Output the [X, Y] coordinate of the center of the cell containing the given text.  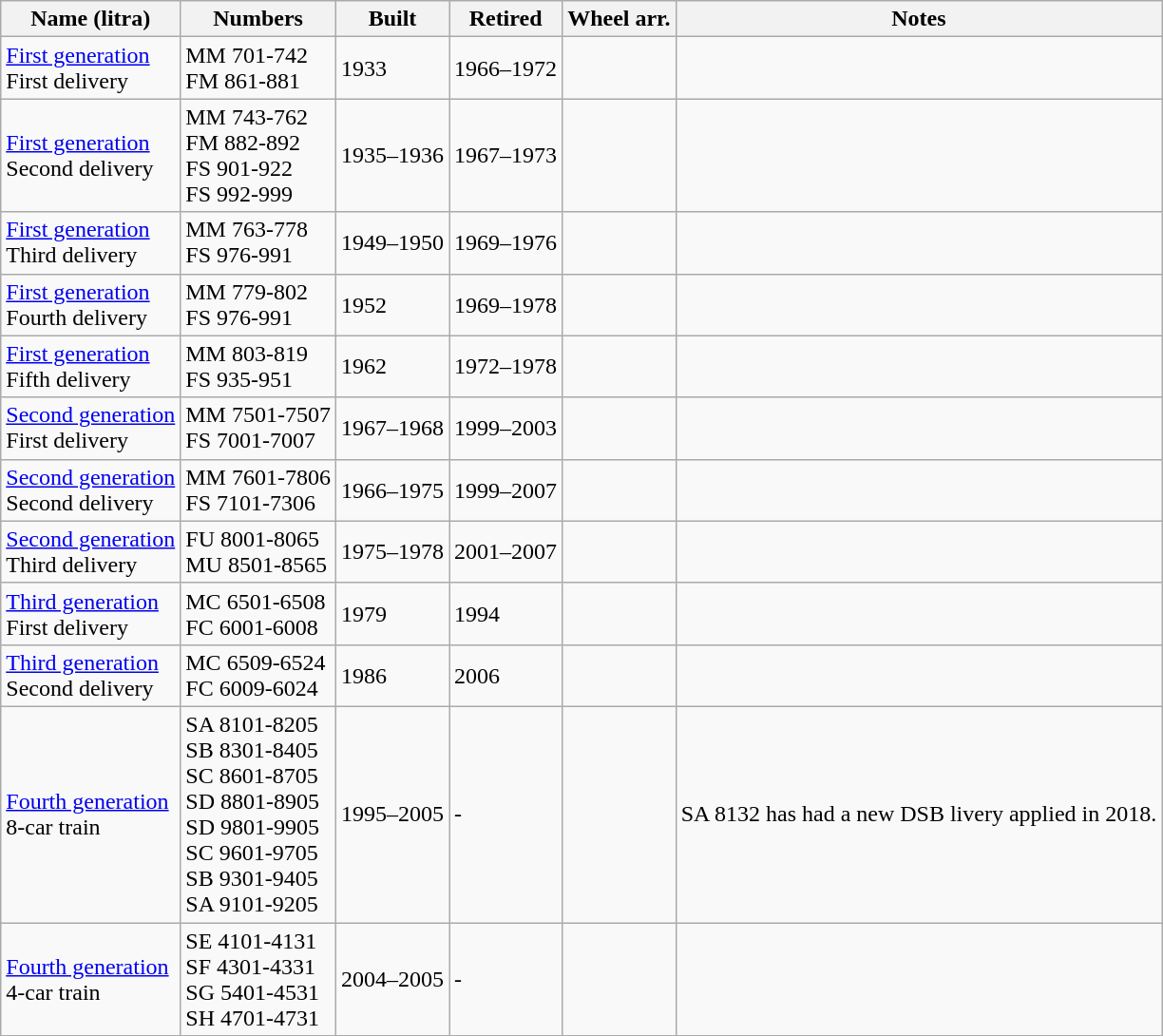
1966–1975 [391, 490]
2004–2005 [391, 979]
1994 [505, 614]
1999–2003 [505, 428]
Third generationSecond delivery [91, 675]
Notes [919, 19]
1975–1978 [391, 551]
Built [391, 19]
Wheel arr. [620, 19]
First generationFifth delivery [91, 367]
1995–2005 [391, 814]
SE 4101-4131SF 4301-4331SG 5401-4531SH 4701-4731 [258, 979]
1935–1936 [391, 156]
1972–1978 [505, 367]
Name (litra) [91, 19]
1967–1973 [505, 156]
1952 [391, 304]
1999–2007 [505, 490]
1967–1968 [391, 428]
FU 8001-8065MU 8501-8565 [258, 551]
2006 [505, 675]
First generationFourth delivery [91, 304]
2001–2007 [505, 551]
1962 [391, 367]
Third generationFirst delivery [91, 614]
Numbers [258, 19]
MM 779-802FS 976-991 [258, 304]
1979 [391, 614]
MM 803-819FS 935-951 [258, 367]
Second generationFirst delivery [91, 428]
MC 6501-6508FC 6001-6008 [258, 614]
1966–1972 [505, 68]
MM 701-742FM 861-881 [258, 68]
SA 8101-8205SB 8301-8405SC 8601-8705SD 8801-8905SD 9801-9905SC 9601-9705SB 9301-9405SA 9101-9205 [258, 814]
Second generationThird delivery [91, 551]
First generationFirst delivery [91, 68]
MM 763-778FS 976-991 [258, 243]
1969–1976 [505, 243]
Second generationSecond delivery [91, 490]
Fourth generation8-car train [91, 814]
SA 8132 has had a new DSB livery applied in 2018. [919, 814]
1986 [391, 675]
MM 7601-7806FS 7101-7306 [258, 490]
Retired [505, 19]
MC 6509-6524FC 6009-6024 [258, 675]
First generationThird delivery [91, 243]
MM 743-762FM 882-892FS 901-922FS 992-999 [258, 156]
1933 [391, 68]
1969–1978 [505, 304]
1949–1950 [391, 243]
MM 7501-7507FS 7001-7007 [258, 428]
Fourth generation4-car train [91, 979]
First generationSecond delivery [91, 156]
